Return the (x, y) coordinate for the center point of the cell that contains the specified text.  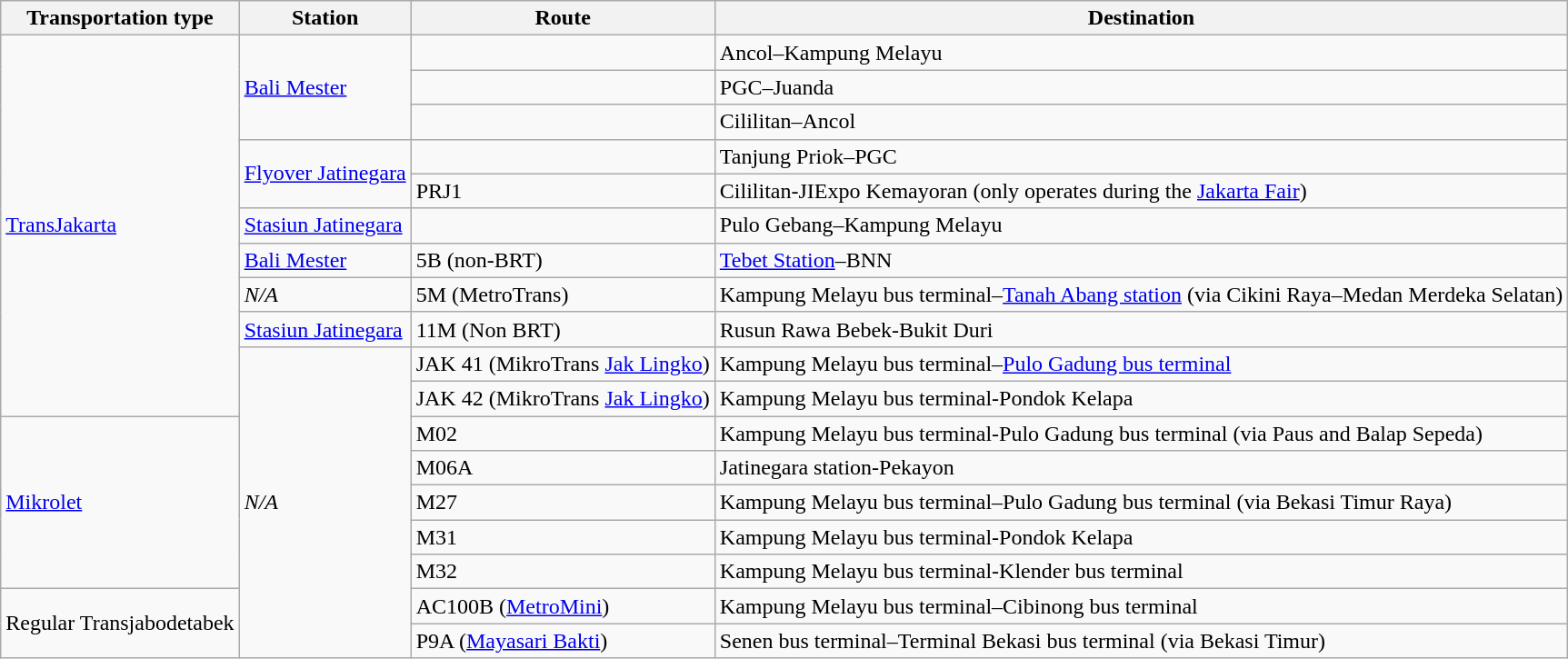
Route (563, 18)
Regular Transjabodetabek (120, 624)
Tebet Station–BNN (1141, 260)
Tanjung Priok–PGC (1141, 156)
M32 (563, 572)
Mikrolet (120, 503)
JAK 41 (MikroTrans Jak Lingko) (563, 364)
TransJakarta (120, 225)
M31 (563, 537)
Kampung Melayu bus terminal-Pulo Gadung bus terminal (via Paus and Balap Sepeda) (1141, 434)
Cililitan-JIExpo Kemayoran (only operates during the Jakarta Fair) (1141, 191)
Jatinegara station-Pekayon (1141, 468)
M27 (563, 503)
Flyover Jatinegara (325, 174)
JAK 42 (MikroTrans Jak Lingko) (563, 398)
Kampung Melayu bus terminal–Tanah Abang station (via Cikini Raya–Medan Merdeka Selatan) (1141, 295)
Station (325, 18)
Pulo Gebang–Kampung Melayu (1141, 225)
Transportation type (120, 18)
P9A (Mayasari Bakti) (563, 641)
Kampung Melayu bus terminal-Klender bus terminal (1141, 572)
5M (MetroTrans) (563, 295)
AC100B (MetroMini) (563, 606)
Kampung Melayu bus terminal–Pulo Gadung bus terminal (via Bekasi Timur Raya) (1141, 503)
M06A (563, 468)
5B (non-BRT) (563, 260)
Cililitan–Ancol (1141, 122)
Kampung Melayu bus terminal–Cibinong bus terminal (1141, 606)
PRJ1 (563, 191)
M02 (563, 434)
PGC–Juanda (1141, 87)
Ancol–Kampung Melayu (1141, 53)
11M (Non BRT) (563, 329)
Destination (1141, 18)
Rusun Rawa Bebek-Bukit Duri (1141, 329)
Kampung Melayu bus terminal–Pulo Gadung bus terminal (1141, 364)
Senen bus terminal–Terminal Bekasi bus terminal (via Bekasi Timur) (1141, 641)
